Search for the cell housing the specified text and yield its (x, y) center coordinate. 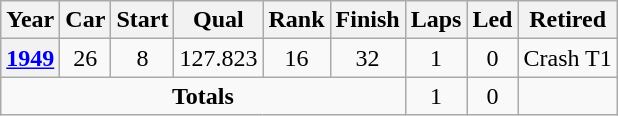
32 (368, 58)
16 (296, 58)
Retired (568, 20)
Year (30, 20)
Crash T1 (568, 58)
Totals (203, 96)
Car (86, 20)
Qual (218, 20)
8 (142, 58)
Finish (368, 20)
127.823 (218, 58)
Led (492, 20)
26 (86, 58)
1949 (30, 58)
Laps (436, 20)
Start (142, 20)
Rank (296, 20)
